Capture the cell that displays the provided text and extract its [X, Y] central coordinate. 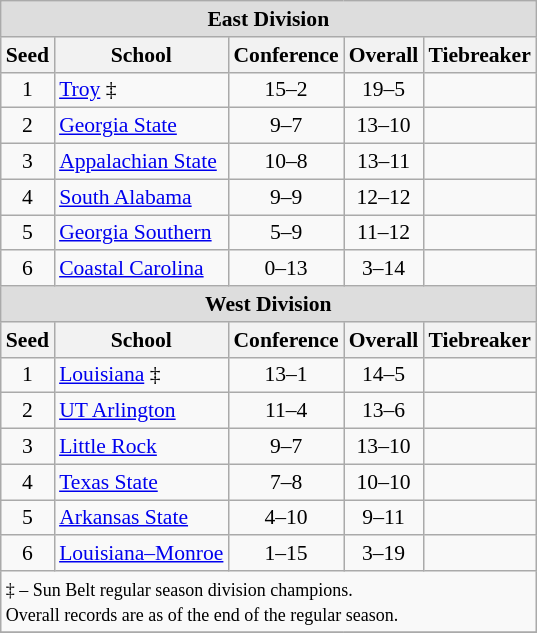
Texas State [141, 482]
East Division [268, 19]
‡ – Sun Belt regular season division champions.Overall records are as of the end of the regular season. [268, 602]
11–12 [384, 233]
UT Arlington [141, 411]
7–8 [286, 482]
10–10 [384, 482]
13–11 [384, 162]
9–9 [286, 197]
1–15 [286, 554]
Arkansas State [141, 518]
Appalachian State [141, 162]
13–1 [286, 375]
12–12 [384, 197]
15–2 [286, 90]
West Division [268, 304]
4–10 [286, 518]
Louisiana ‡ [141, 375]
11–4 [286, 411]
13–6 [384, 411]
Little Rock [141, 447]
19–5 [384, 90]
Troy ‡ [141, 90]
Louisiana–Monroe [141, 554]
Georgia Southern [141, 233]
9–11 [384, 518]
3–14 [384, 269]
5–9 [286, 233]
0–13 [286, 269]
Coastal Carolina [141, 269]
3–19 [384, 554]
South Alabama [141, 197]
Georgia State [141, 126]
14–5 [384, 375]
10–8 [286, 162]
